Detect which cell encompasses the target text, then output its (X, Y) center coordinate. 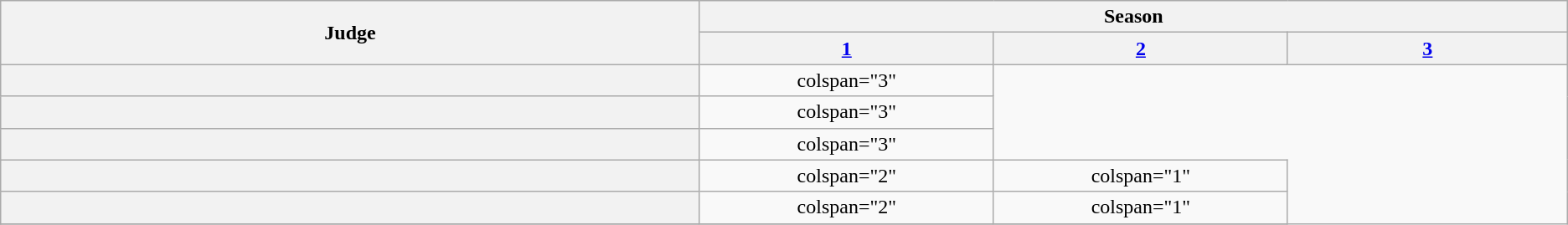
Judge (350, 33)
1 (846, 49)
3 (1427, 49)
Season (1133, 17)
2 (1141, 49)
